Provide the [X, Y] coordinate of the cell's center where the given text is located.  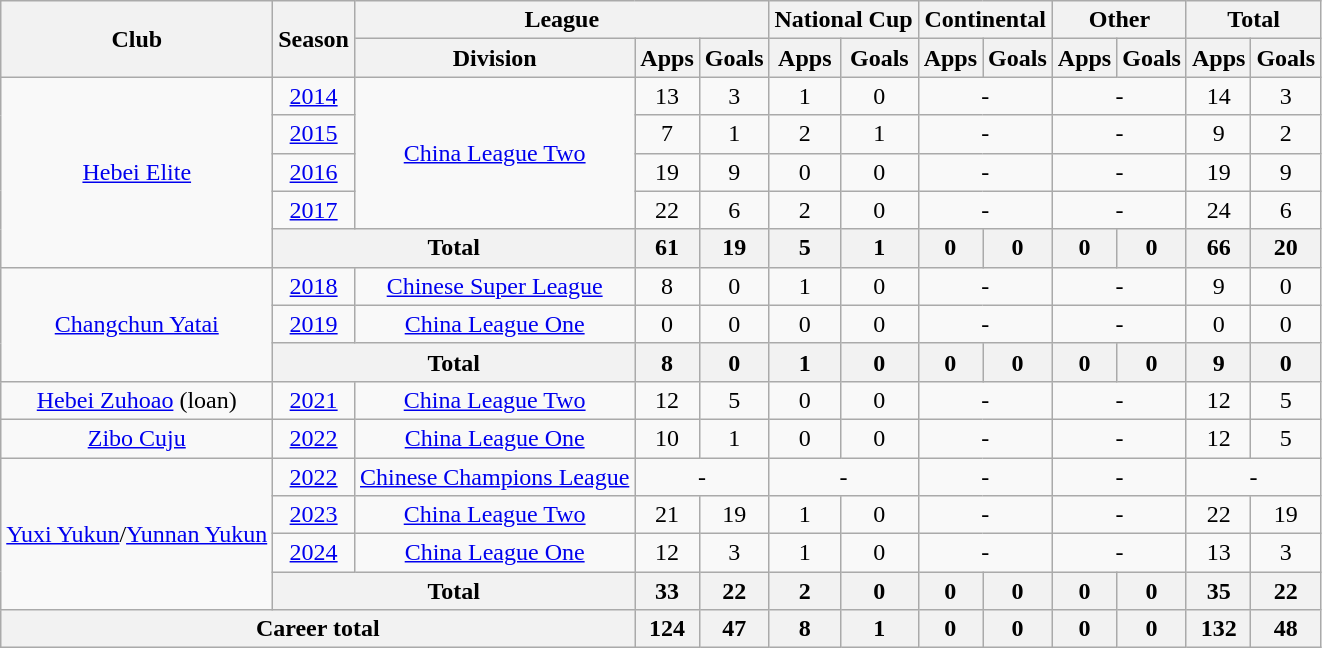
Zibo Cuju [137, 438]
48 [1286, 629]
Hebei Zuhoao (loan) [137, 400]
24 [1218, 210]
10 [667, 438]
61 [667, 248]
Changchun Yatai [137, 324]
Yuxi Yukun/Yunnan Yukun [137, 534]
Career total [318, 629]
2016 [314, 172]
2015 [314, 134]
Club [137, 39]
National Cup [844, 20]
Continental [985, 20]
2024 [314, 553]
2014 [314, 96]
League [562, 20]
Other [1119, 20]
124 [667, 629]
Division [494, 58]
14 [1218, 96]
7 [667, 134]
47 [734, 629]
Chinese Super League [494, 286]
Chinese Champions League [494, 477]
Hebei Elite [137, 172]
35 [1218, 591]
66 [1218, 248]
33 [667, 591]
Season [314, 39]
2017 [314, 210]
2021 [314, 400]
2023 [314, 515]
2019 [314, 324]
21 [667, 515]
20 [1286, 248]
132 [1218, 629]
2018 [314, 286]
